Provide the [X, Y] coordinate of the cell's center where the given text is located.  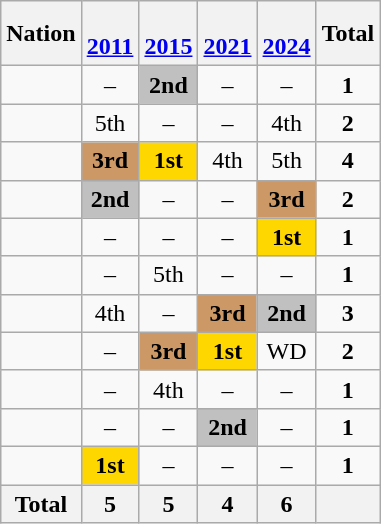
3 [348, 313]
2024 [286, 34]
2011 [110, 34]
Nation [41, 34]
2015 [168, 34]
WD [286, 351]
2021 [228, 34]
6 [286, 503]
